Extract the (x, y) coordinate from the center of the cell holding the provided text.  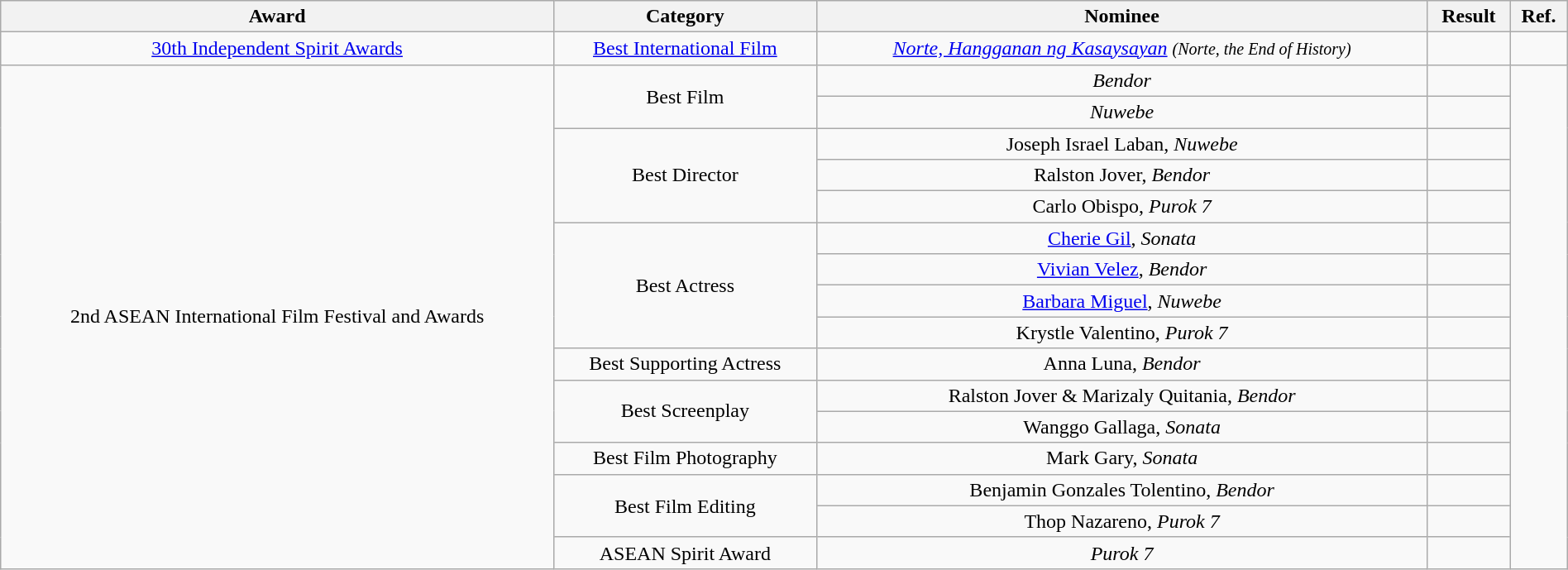
Best Film (685, 96)
Thop Nazareno, Purok 7 (1121, 521)
Award (278, 17)
Best Director (685, 175)
Vivian Velez, Bendor (1121, 270)
Carlo Obispo, Purok 7 (1121, 207)
Purok 7 (1121, 553)
Cherie Gil, Sonata (1121, 238)
2nd ASEAN International Film Festival and Awards (278, 316)
Ref. (1538, 17)
Mark Gary, Sonata (1121, 458)
Benjamin Gonzales Tolentino, Bendor (1121, 490)
Best Screenplay (685, 411)
Best Supporting Actress (685, 364)
Wanggo Gallaga, Sonata (1121, 427)
Nuwebe (1121, 112)
30th Independent Spirit Awards (278, 49)
Nominee (1121, 17)
Norte, Hangganan ng Kasaysayan (Norte, the End of History) (1121, 49)
Bendor (1121, 80)
Ralston Jover, Bendor (1121, 175)
Anna Luna, Bendor (1121, 364)
Ralston Jover & Marizaly Quitania, Bendor (1121, 395)
Best Film Photography (685, 458)
ASEAN Spirit Award (685, 553)
Best Actress (685, 285)
Best International Film (685, 49)
Krystle Valentino, Purok 7 (1121, 333)
Joseph Israel Laban, Nuwebe (1121, 143)
Best Film Editing (685, 505)
Result (1469, 17)
Category (685, 17)
Barbara Miguel, Nuwebe (1121, 301)
